Pinpoint the cell where the given text exists, returning its [x, y] midpoint coordinate. 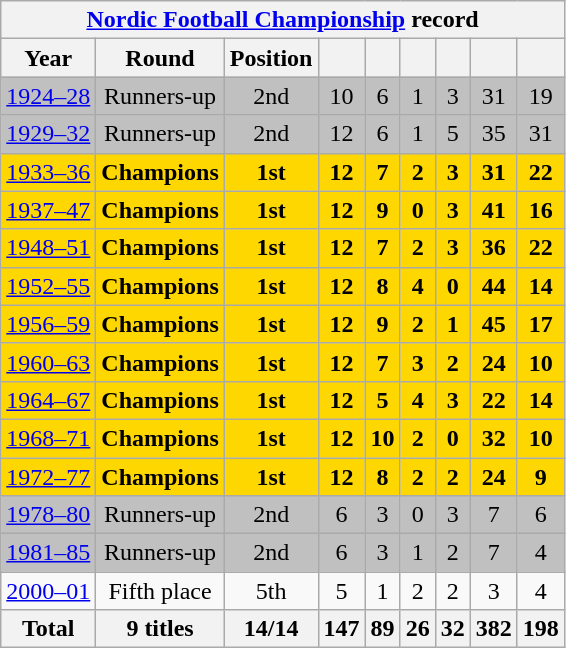
1964–67 [48, 400]
5th [271, 591]
1981–85 [48, 553]
17 [540, 324]
Position [271, 58]
41 [494, 210]
Round [160, 58]
1956–59 [48, 324]
1933–36 [48, 172]
382 [494, 629]
Total [48, 629]
2000–01 [48, 591]
26 [418, 629]
19 [540, 96]
89 [382, 629]
1937–47 [48, 210]
1948–51 [48, 248]
9 titles [160, 629]
1929–32 [48, 134]
1924–28 [48, 96]
35 [494, 134]
1978–80 [48, 515]
44 [494, 286]
1952–55 [48, 286]
Fifth place [160, 591]
1972–77 [48, 477]
14/14 [271, 629]
1960–63 [48, 362]
36 [494, 248]
198 [540, 629]
1968–71 [48, 438]
Year [48, 58]
147 [342, 629]
Nordic Football Championship record [283, 20]
16 [540, 210]
45 [494, 324]
